Detect which cell encompasses the target text, then output its [x, y] center coordinate. 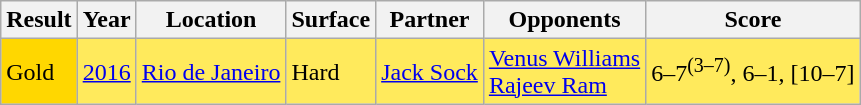
Year [106, 20]
Result [39, 20]
Partner [430, 20]
6–7(3–7), 6–1, [10–7] [753, 72]
Jack Sock [430, 72]
Opponents [564, 20]
Score [753, 20]
Gold [39, 72]
Venus Williams Rajeev Ram [564, 72]
2016 [106, 72]
Surface [331, 20]
Hard [331, 72]
Location [211, 20]
Rio de Janeiro [211, 72]
